Return (x, y) of the center of cell containing provided text 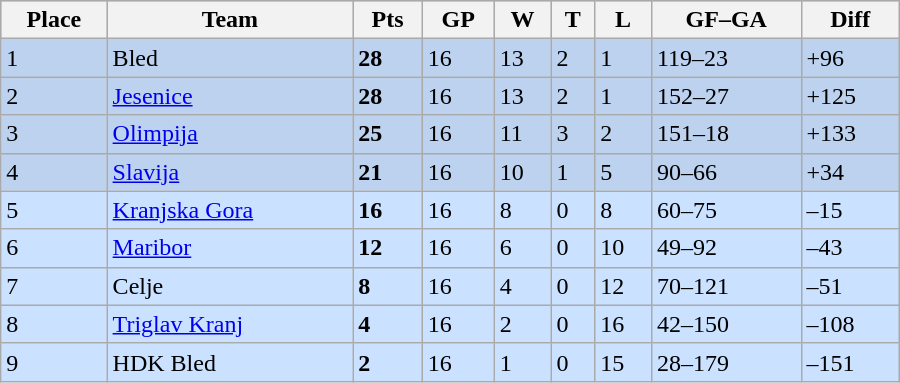
60–75 (726, 210)
–108 (850, 324)
–15 (850, 210)
9 (54, 362)
Triglav Kranj (230, 324)
–43 (850, 248)
Place (54, 20)
–151 (850, 362)
28–179 (726, 362)
Kranjska Gora (230, 210)
Maribor (230, 248)
25 (388, 134)
Jesenice (230, 96)
Pts (388, 20)
HDK Bled (230, 362)
W (522, 20)
L (624, 20)
42–150 (726, 324)
7 (54, 286)
+34 (850, 172)
+125 (850, 96)
119–23 (726, 58)
15 (624, 362)
70–121 (726, 286)
+96 (850, 58)
+133 (850, 134)
–51 (850, 286)
T (573, 20)
11 (522, 134)
90–66 (726, 172)
GF–GA (726, 20)
Slavija (230, 172)
Bled (230, 58)
21 (388, 172)
Team (230, 20)
152–27 (726, 96)
Olimpija (230, 134)
Diff (850, 20)
Celje (230, 286)
GP (458, 20)
49–92 (726, 248)
151–18 (726, 134)
